Extract the (X, Y) coordinate from the center of the cell holding the provided text.  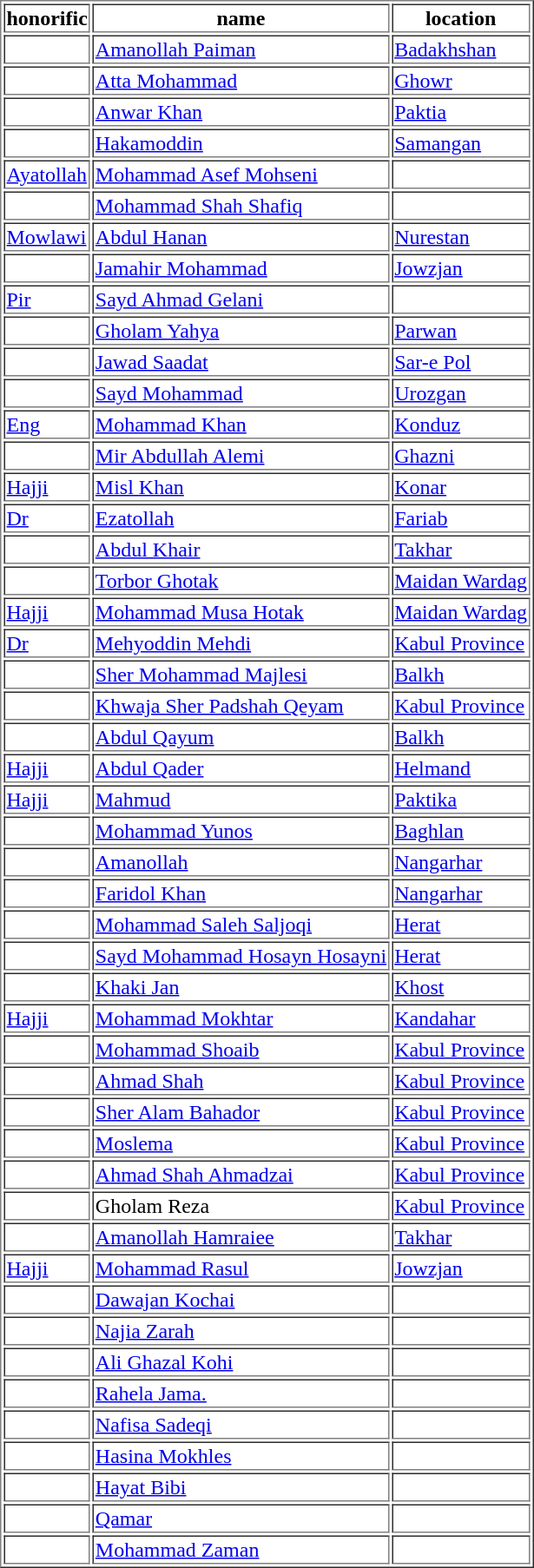
Baghlan (460, 830)
Kandahar (460, 1018)
Ghazni (460, 455)
Mohammad Shah Shafiq (241, 205)
Amanollah (241, 861)
Mohammad Khan (241, 424)
Abdul Hanan (241, 236)
Mohammad Zaman (241, 1549)
Mohammad Saleh Saljoqi (241, 924)
Mahmud (241, 799)
location (460, 17)
Konduz (460, 424)
Hayat Bibi (241, 1486)
Ghowr (460, 80)
Nurestan (460, 236)
Samangan (460, 142)
Helmand (460, 768)
Sar-e Pol (460, 361)
Mohammad Shoaib (241, 1049)
Sayd Ahmad Gelani (241, 299)
Sayd Mohammad Hosayn Hosayni (241, 955)
Urozgan (460, 392)
Rahela Jama. (241, 1393)
Hasina Mokhles (241, 1455)
Parwan (460, 330)
Gholam Yahya (241, 330)
Ahmad Shah (241, 1080)
Gholam Reza (241, 1205)
Mir Abdullah Alemi (241, 455)
Hakamoddin (241, 142)
Abdul Khair (241, 549)
Ezatollah (241, 517)
Najia Zarah (241, 1330)
Moslema (241, 1143)
Misl Khan (241, 486)
Abdul Qayum (241, 736)
Jamahir Mohammad (241, 267)
Atta Mohammad (241, 80)
Konar (460, 486)
Amanollah Paiman (241, 49)
name (241, 17)
Ayatollah (47, 174)
Mohammad Rasul (241, 1268)
Mehyoddin Mehdi (241, 642)
Paktika (460, 799)
Abdul Qader (241, 768)
Ali Ghazal Kohi (241, 1361)
Khost (460, 986)
Sher Alam Bahador (241, 1111)
Nafisa Sadeqi (241, 1424)
Amanollah Hamraiee (241, 1236)
Fariab (460, 517)
Khwaja Sher Padshah Qeyam (241, 705)
Faridol Khan (241, 893)
Sher Mohammad Majlesi (241, 674)
honorific (47, 17)
Mohammad Musa Hotak (241, 611)
Mohammad Yunos (241, 830)
Torbor Ghotak (241, 580)
Pir (47, 299)
Anwar Khan (241, 111)
Mohammad Mokhtar (241, 1018)
Paktia (460, 111)
Dawajan Kochai (241, 1299)
Qamar (241, 1518)
Sayd Mohammad (241, 392)
Khaki Jan (241, 986)
Jawad Saadat (241, 361)
Mowlawi (47, 236)
Ahmad Shah Ahmadzai (241, 1174)
Eng (47, 424)
Mohammad Asef Mohseni (241, 174)
Badakhshan (460, 49)
